Search for the cell housing the specified text and yield its [X, Y] center coordinate. 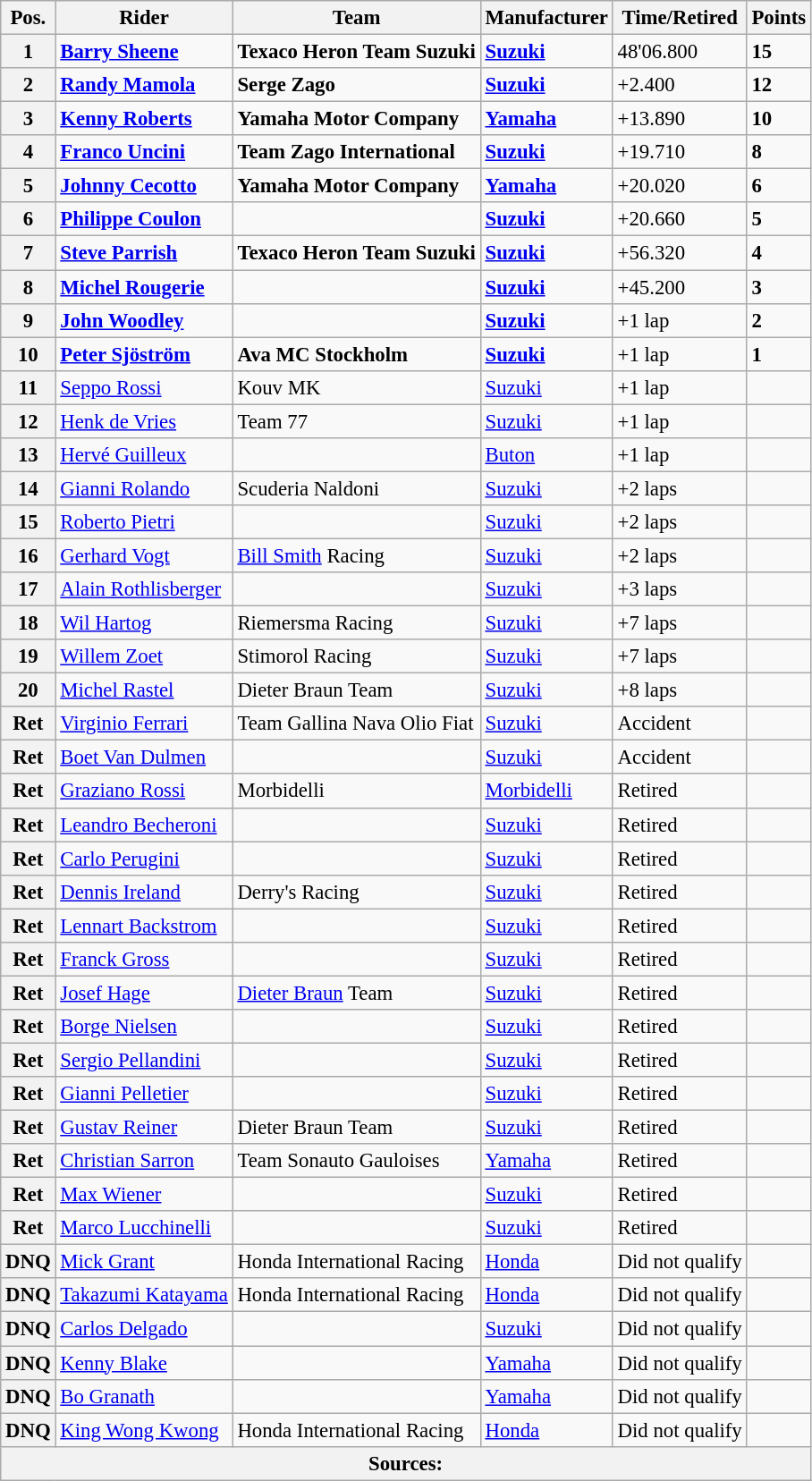
+56.320 [680, 253]
Barry Sheene [144, 52]
Team Sonauto Gauloises [356, 1161]
+19.710 [680, 152]
Buton [546, 455]
11 [29, 387]
Ava MC Stockholm [356, 354]
+2.400 [680, 85]
19 [29, 656]
7 [29, 253]
+8 laps [680, 690]
John Woodley [144, 320]
+20.020 [680, 186]
Virginio Ferrari [144, 724]
+3 laps [680, 589]
Mick Grant [144, 1262]
Graziano Rossi [144, 791]
Willem Zoet [144, 656]
Randy Mamola [144, 85]
Kouv MK [356, 387]
Team [356, 18]
Bill Smith Racing [356, 555]
Team 77 [356, 421]
20 [29, 690]
Rider [144, 18]
Serge Zago [356, 85]
Bo Granath [144, 1396]
Kenny Blake [144, 1363]
King Wong Kwong [144, 1430]
Takazumi Katayama [144, 1296]
Carlo Perugini [144, 859]
Leandro Becheroni [144, 825]
Team Gallina Nava Olio Fiat [356, 724]
Sources: [406, 1463]
Dennis Ireland [144, 892]
16 [29, 555]
Michel Rougerie [144, 287]
Carlos Delgado [144, 1329]
Josef Hage [144, 993]
48'06.800 [680, 52]
17 [29, 589]
Seppo Rossi [144, 387]
Boet Van Dulmen [144, 757]
+13.890 [680, 119]
Steve Parrish [144, 253]
Sergio Pellandini [144, 1060]
Borge Nielsen [144, 1027]
Kenny Roberts [144, 119]
Team Zago International [356, 152]
Wil Hartog [144, 623]
Johnny Cecotto [144, 186]
Derry's Racing [356, 892]
Gianni Rolando [144, 488]
Christian Sarron [144, 1161]
Gianni Pelletier [144, 1094]
Henk de Vries [144, 421]
Gustav Reiner [144, 1128]
Riemersma Racing [356, 623]
Philippe Coulon [144, 219]
Scuderia Naldoni [356, 488]
Alain Rothlisberger [144, 589]
Manufacturer [546, 18]
18 [29, 623]
Marco Lucchinelli [144, 1228]
Michel Rastel [144, 690]
+45.200 [680, 287]
Pos. [29, 18]
Max Wiener [144, 1195]
Gerhard Vogt [144, 555]
+20.660 [680, 219]
13 [29, 455]
Time/Retired [680, 18]
Peter Sjöström [144, 354]
Franco Uncini [144, 152]
Roberto Pietri [144, 522]
9 [29, 320]
Franck Gross [144, 960]
Stimorol Racing [356, 656]
Lennart Backstrom [144, 926]
Points [778, 18]
Hervé Guilleux [144, 455]
14 [29, 488]
